Find where the given text appears and provide that cell's center as [X, Y] coordinate. 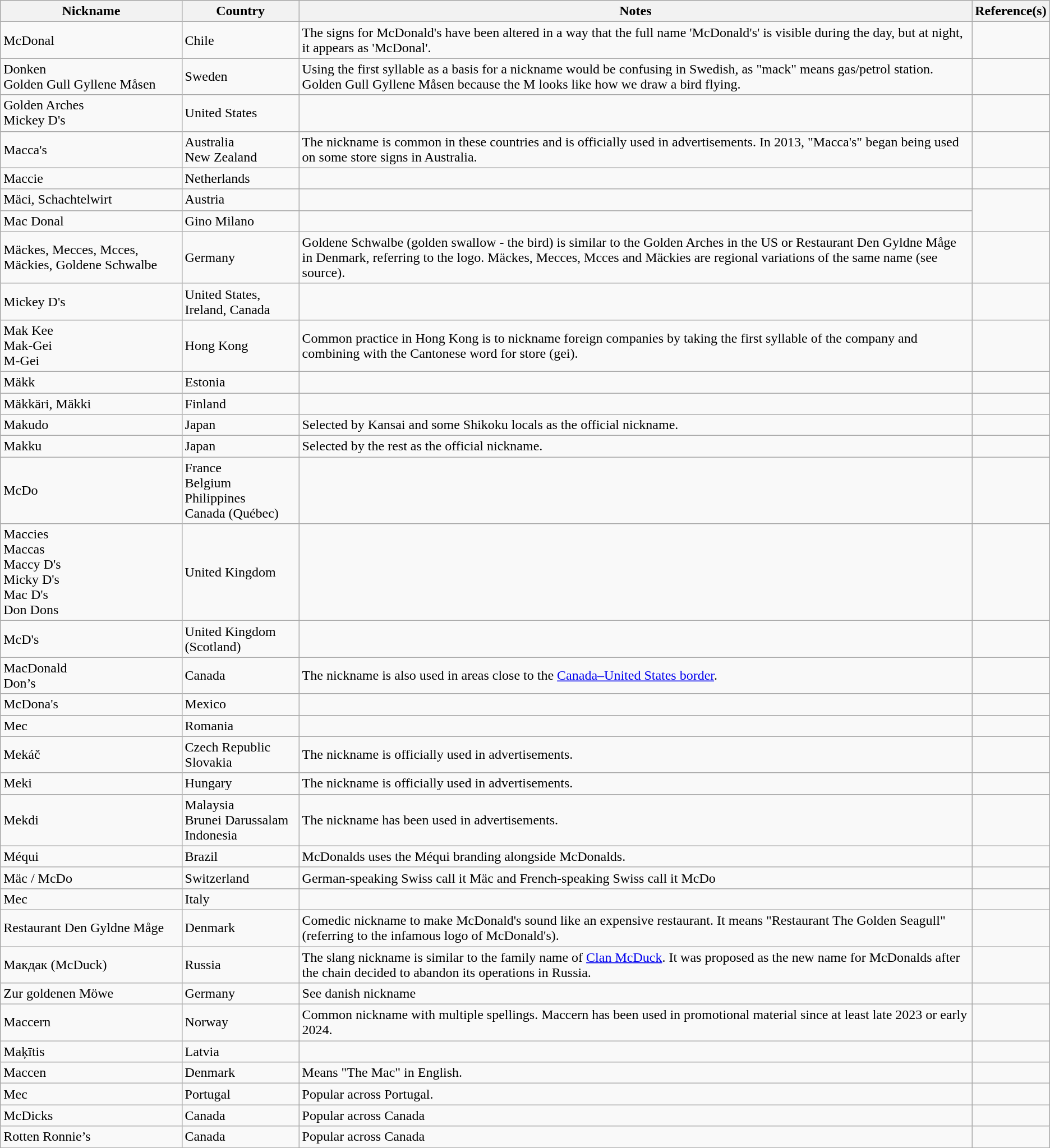
Mäckes, Mecces, Mcces, Mäckies, Goldene Schwalbe [91, 257]
Hong Kong [240, 345]
Austria [240, 200]
Mexico [240, 704]
Russia [240, 965]
Rotten Ronnie’s [91, 1137]
Popular across Portugal. [635, 1094]
Maccen [91, 1073]
Mekáč [91, 755]
Netherlands [240, 178]
Zur goldenen Möwe [91, 994]
Hungary [240, 783]
Chile [240, 40]
Mekdi [91, 820]
Macca's [91, 149]
United Kingdom [240, 572]
Golden ArchesMickey D's [91, 113]
Notes [635, 11]
McDonal [91, 40]
McDona's [91, 704]
Mäkkäri, Mäkki [91, 403]
Nickname [91, 11]
The nickname is also used in areas close to the Canada–United States border. [635, 675]
United Kingdom (Scotland) [240, 639]
Макдак (McDuck) [91, 965]
See danish nickname [635, 994]
Mac Donal [91, 221]
Italy [240, 899]
Gino Milano [240, 221]
Finland [240, 403]
Maķītis [91, 1052]
Estonia [240, 382]
Czech RepublicSlovakia [240, 755]
Reference(s) [1011, 11]
Sweden [240, 76]
Mickey D's [91, 302]
Norway [240, 1023]
Selected by Kansai and some Shikoku locals as the official nickname. [635, 425]
Restaurant Den Gyldne Måge [91, 928]
FranceBelgiumPhilippinesCanada (Québec) [240, 490]
MacDonald Don’s [91, 675]
German-speaking Swiss call it Mäc and French-speaking Swiss call it McDo [635, 878]
Romania [240, 726]
Mäc / McDo [91, 878]
Mäkk [91, 382]
Switzerland [240, 878]
McDicks [91, 1115]
McDo [91, 490]
United States [240, 113]
Mak KeeMak-GeiM-Gei [91, 345]
AustraliaNew Zealand [240, 149]
Portugal [240, 1094]
Means "The Mac" in English. [635, 1073]
McD's [91, 639]
Mäci, Schachtelwirt [91, 200]
DonkenGolden Gull Gyllene Måsen [91, 76]
Selected by the rest as the official nickname. [635, 446]
Latvia [240, 1052]
McDonalds uses the Méqui branding alongside McDonalds. [635, 856]
Country [240, 11]
Brazil [240, 856]
United States, Ireland, Canada [240, 302]
Makudo [91, 425]
The nickname has been used in advertisements. [635, 820]
The signs for McDonald's have been altered in a way that the full name 'McDonald's' is visible during the day, but at night, it appears as 'McDonal'. [635, 40]
Meki [91, 783]
Méqui [91, 856]
Maccern [91, 1023]
MacciesMaccasMaccy D'sMicky D'sMac D'sDon Dons [91, 572]
Makku [91, 446]
Common nickname with multiple spellings. Maccern has been used in promotional material since at least late 2023 or early 2024. [635, 1023]
MalaysiaBrunei DarussalamIndonesia [240, 820]
Maccie [91, 178]
